Return the (x, y) coordinate for the center point of the cell that contains the specified text.  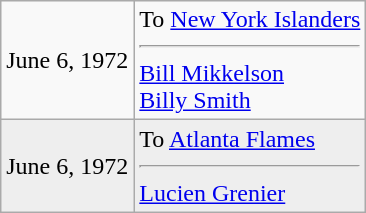
To Atlanta FlamesLucien Grenier (250, 166)
To New York IslandersBill Mikkelson Billy Smith (250, 60)
